For the text-containing cell, return its midpoint in (X, Y) coordinate format. 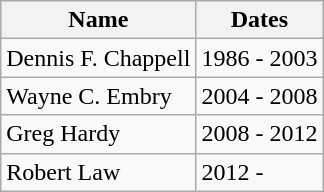
Name (98, 20)
2004 - 2008 (260, 96)
Dates (260, 20)
Wayne C. Embry (98, 96)
2012 - (260, 172)
2008 - 2012 (260, 134)
Robert Law (98, 172)
Dennis F. Chappell (98, 58)
Greg Hardy (98, 134)
1986 - 2003 (260, 58)
